Determine the [X, Y] coordinate at the center of the cell enclosing the given text.  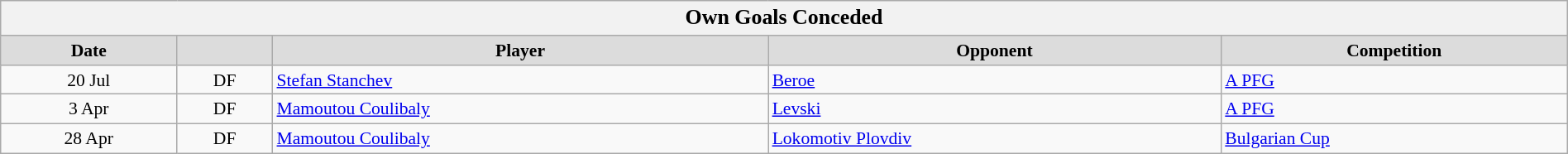
Player [519, 51]
Beroe [995, 80]
Bulgarian Cup [1394, 139]
20 Jul [89, 80]
3 Apr [89, 109]
28 Apr [89, 139]
Own Goals Conceded [784, 18]
Date [89, 51]
Competition [1394, 51]
Lokomotiv Plovdiv [995, 139]
Opponent [995, 51]
Levski [995, 109]
Stefan Stanchev [519, 80]
